Scan for the cell matching the given text and deliver its [x, y] coordinate at center. 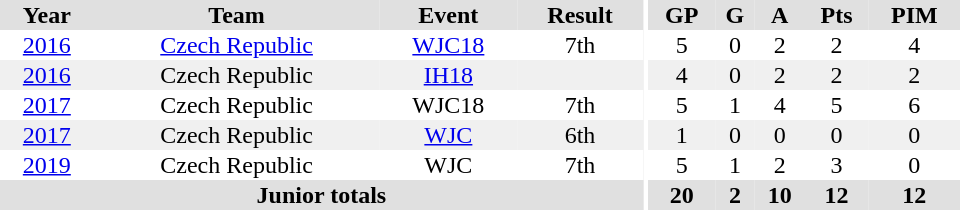
Team [237, 15]
Result [580, 15]
Year [47, 15]
Pts [836, 15]
A [780, 15]
IH18 [449, 75]
6 [914, 105]
10 [780, 195]
G [735, 15]
3 [836, 165]
2019 [47, 165]
20 [682, 195]
GP [682, 15]
6th [580, 135]
Junior totals [322, 195]
Event [449, 15]
PIM [914, 15]
